Return the (x, y) coordinate for the center point of the cell that contains the specified text.  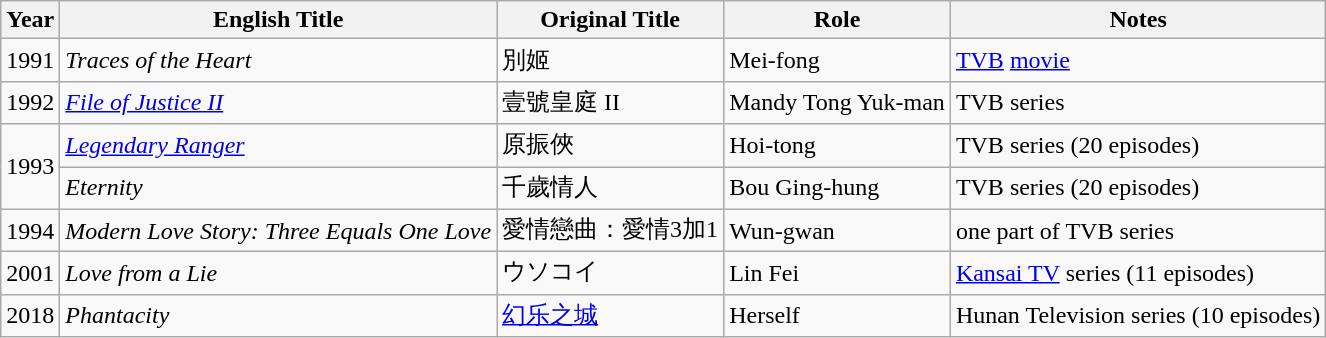
Phantacity (278, 316)
Traces of the Heart (278, 60)
English Title (278, 20)
Mandy Tong Yuk-man (838, 102)
one part of TVB series (1138, 230)
Mei-fong (838, 60)
Eternity (278, 188)
Lin Fei (838, 274)
TVB movie (1138, 60)
2018 (30, 316)
Modern Love Story: Three Equals One Love (278, 230)
File of Justice II (278, 102)
Bou Ging-hung (838, 188)
Wun-gwan (838, 230)
Hunan Television series (10 episodes) (1138, 316)
Year (30, 20)
Herself (838, 316)
1992 (30, 102)
Kansai TV series (11 episodes) (1138, 274)
千歲情人 (610, 188)
TVB series (1138, 102)
原振俠 (610, 146)
Notes (1138, 20)
別姬 (610, 60)
Legendary Ranger (278, 146)
2001 (30, 274)
1994 (30, 230)
Original Title (610, 20)
ウソコイ (610, 274)
幻乐之城 (610, 316)
愛情戀曲：愛情3加1 (610, 230)
Role (838, 20)
1991 (30, 60)
Love from a Lie (278, 274)
1993 (30, 166)
Hoi-tong (838, 146)
壹號皇庭 II (610, 102)
